Capture the cell that displays the provided text and extract its (x, y) central coordinate. 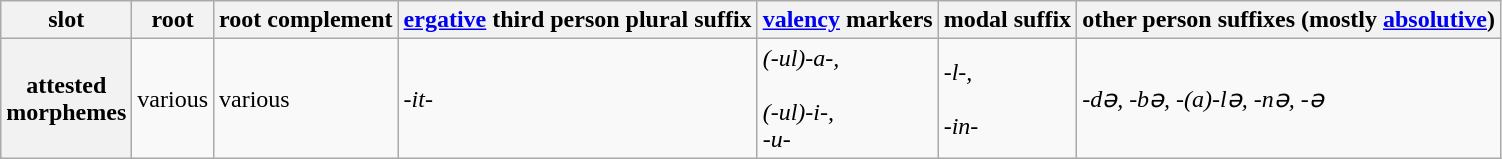
root (173, 20)
attestedmorphemes (66, 98)
ergative third person plural suffix (578, 20)
(-ul)-a-,(-ul)-i-, -u- (848, 98)
other person suffixes (mostly absolutive) (1289, 20)
modal suffix (1007, 20)
-də, -bə, -(a)-lə, -nə, -ə (1289, 98)
root complement (306, 20)
valency markers (848, 20)
-l-,-in- (1007, 98)
-it- (578, 98)
slot (66, 20)
